Locate the cell with the specified text and output its (X, Y) center coordinate. 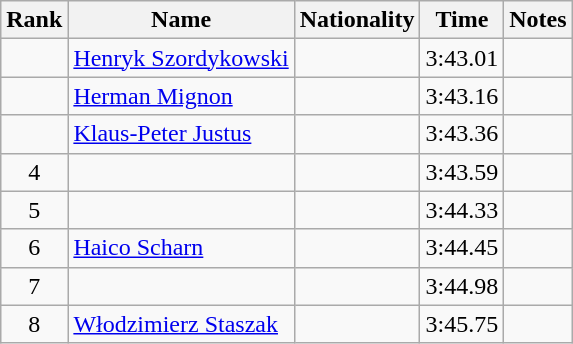
4 (34, 172)
Klaus-Peter Justus (181, 134)
3:43.59 (462, 172)
Henryk Szordykowski (181, 58)
Notes (538, 20)
3:45.75 (462, 324)
Time (462, 20)
3:43.16 (462, 96)
3:44.33 (462, 210)
7 (34, 286)
Rank (34, 20)
3:43.36 (462, 134)
6 (34, 248)
3:44.45 (462, 248)
3:44.98 (462, 286)
Haico Scharn (181, 248)
Name (181, 20)
Nationality (357, 20)
8 (34, 324)
5 (34, 210)
Włodzimierz Staszak (181, 324)
3:43.01 (462, 58)
Herman Mignon (181, 96)
